From the cell containing the given text, extract its center point as [x, y] coordinate. 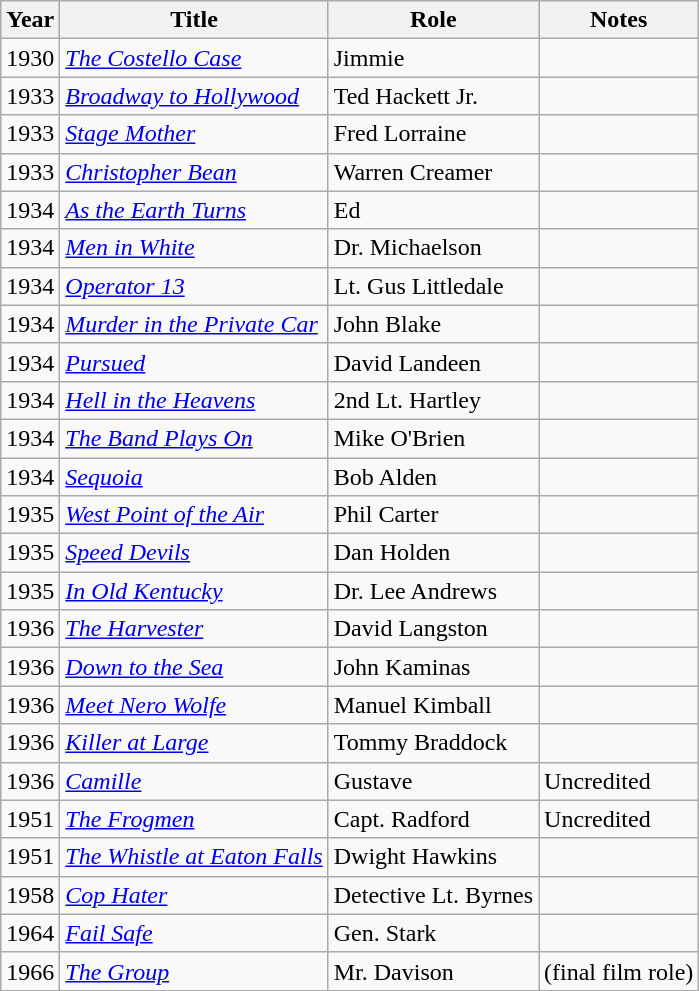
Speed Devils [194, 553]
Jimmie [433, 58]
Cop Hater [194, 895]
2nd Lt. Hartley [433, 400]
Fred Lorraine [433, 134]
West Point of the Air [194, 515]
Ted Hackett Jr. [433, 96]
The Band Plays On [194, 438]
(final film role) [619, 971]
Notes [619, 20]
Fail Safe [194, 933]
Capt. Radford [433, 819]
Tommy Braddock [433, 743]
The Costello Case [194, 58]
The Whistle at Eaton Falls [194, 857]
As the Earth Turns [194, 210]
Mike O'Brien [433, 438]
Detective Lt. Byrnes [433, 895]
Manuel Kimball [433, 705]
Sequoia [194, 477]
Year [30, 20]
Dwight Hawkins [433, 857]
1966 [30, 971]
Mr. Davison [433, 971]
Murder in the Private Car [194, 324]
David Langston [433, 629]
Stage Mother [194, 134]
Lt. Gus Littledale [433, 286]
1930 [30, 58]
Role [433, 20]
Dan Holden [433, 553]
Camille [194, 781]
Bob Alden [433, 477]
The Group [194, 971]
Down to the Sea [194, 667]
In Old Kentucky [194, 591]
Men in White [194, 248]
Gustave [433, 781]
Hell in the Heavens [194, 400]
John Blake [433, 324]
Dr. Michaelson [433, 248]
Phil Carter [433, 515]
Operator 13 [194, 286]
Pursued [194, 362]
Title [194, 20]
Christopher Bean [194, 172]
Dr. Lee Andrews [433, 591]
Ed [433, 210]
The Harvester [194, 629]
Meet Nero Wolfe [194, 705]
John Kaminas [433, 667]
The Frogmen [194, 819]
Killer at Large [194, 743]
Gen. Stark [433, 933]
David Landeen [433, 362]
1964 [30, 933]
1958 [30, 895]
Warren Creamer [433, 172]
Broadway to Hollywood [194, 96]
